Capture the cell that displays the provided text and extract its [X, Y] central coordinate. 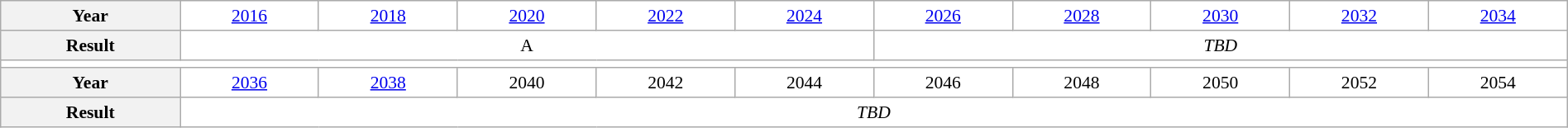
2016 [250, 16]
2020 [527, 16]
2046 [943, 83]
2026 [943, 16]
2032 [1360, 16]
2028 [1082, 16]
2050 [1221, 83]
2024 [805, 16]
2044 [805, 83]
2036 [250, 83]
2030 [1221, 16]
2048 [1082, 83]
2034 [1498, 16]
A [528, 45]
2054 [1498, 83]
2018 [388, 16]
2042 [666, 83]
2052 [1360, 83]
2040 [527, 83]
2038 [388, 83]
2022 [666, 16]
